Return (x, y) of the center of cell containing provided text 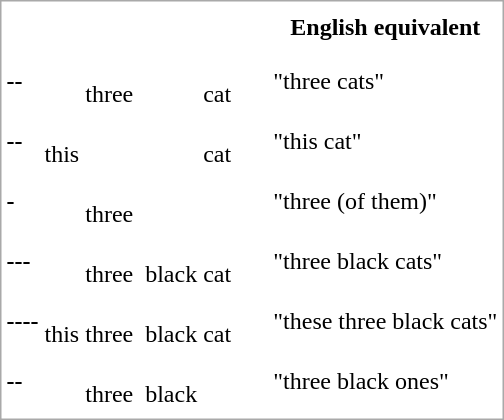
---- (22, 320)
--- (22, 260)
"this cat" (386, 140)
- (22, 200)
"three (of them)" (386, 200)
English equivalent (386, 26)
"three black cats" (386, 260)
"these three black cats" (386, 320)
"three black ones" (386, 380)
"three cats" (386, 80)
